Extract the (x, y) coordinate from the center of the cell holding the provided text.  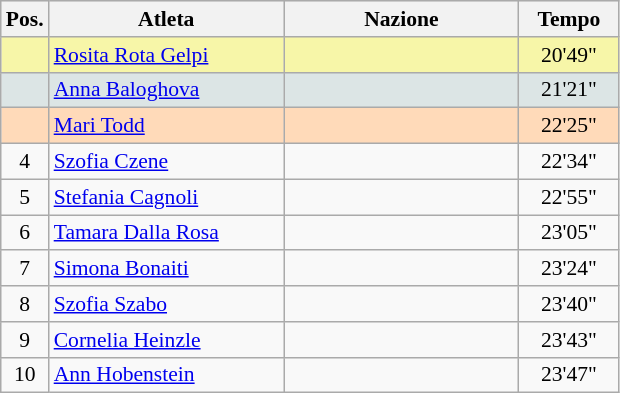
Rosita Rota Gelpi (166, 55)
23'47" (569, 375)
Szofia Czene (166, 162)
23'40" (569, 304)
Stefania Cagnoli (166, 197)
9 (25, 340)
22'25" (569, 126)
4 (25, 162)
Ann Hobenstein (166, 375)
Nazione (402, 19)
5 (25, 197)
Simona Bonaiti (166, 269)
Anna Baloghova (166, 90)
Cornelia Heinzle (166, 340)
20'49" (569, 55)
Atleta (166, 19)
22'55" (569, 197)
8 (25, 304)
Mari Todd (166, 126)
Tempo (569, 19)
10 (25, 375)
23'43" (569, 340)
23'05" (569, 233)
Szofia Szabo (166, 304)
Tamara Dalla Rosa (166, 233)
7 (25, 269)
22'34" (569, 162)
Pos. (25, 19)
21'21" (569, 90)
23'24" (569, 269)
6 (25, 233)
